Detect which cell encompasses the target text, then output its (x, y) center coordinate. 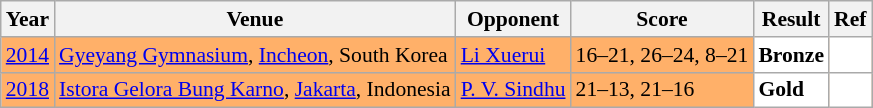
Result (791, 19)
Opponent (514, 19)
Bronze (791, 55)
Istora Gelora Bung Karno, Jakarta, Indonesia (255, 90)
Year (28, 19)
Gold (791, 90)
Gyeyang Gymnasium, Incheon, South Korea (255, 55)
P. V. Sindhu (514, 90)
Score (662, 19)
21–13, 21–16 (662, 90)
Ref (850, 19)
Venue (255, 19)
16–21, 26–24, 8–21 (662, 55)
2018 (28, 90)
2014 (28, 55)
Li Xuerui (514, 55)
